Identify which cell holds the provided text, then report its [X, Y] central coordinate. 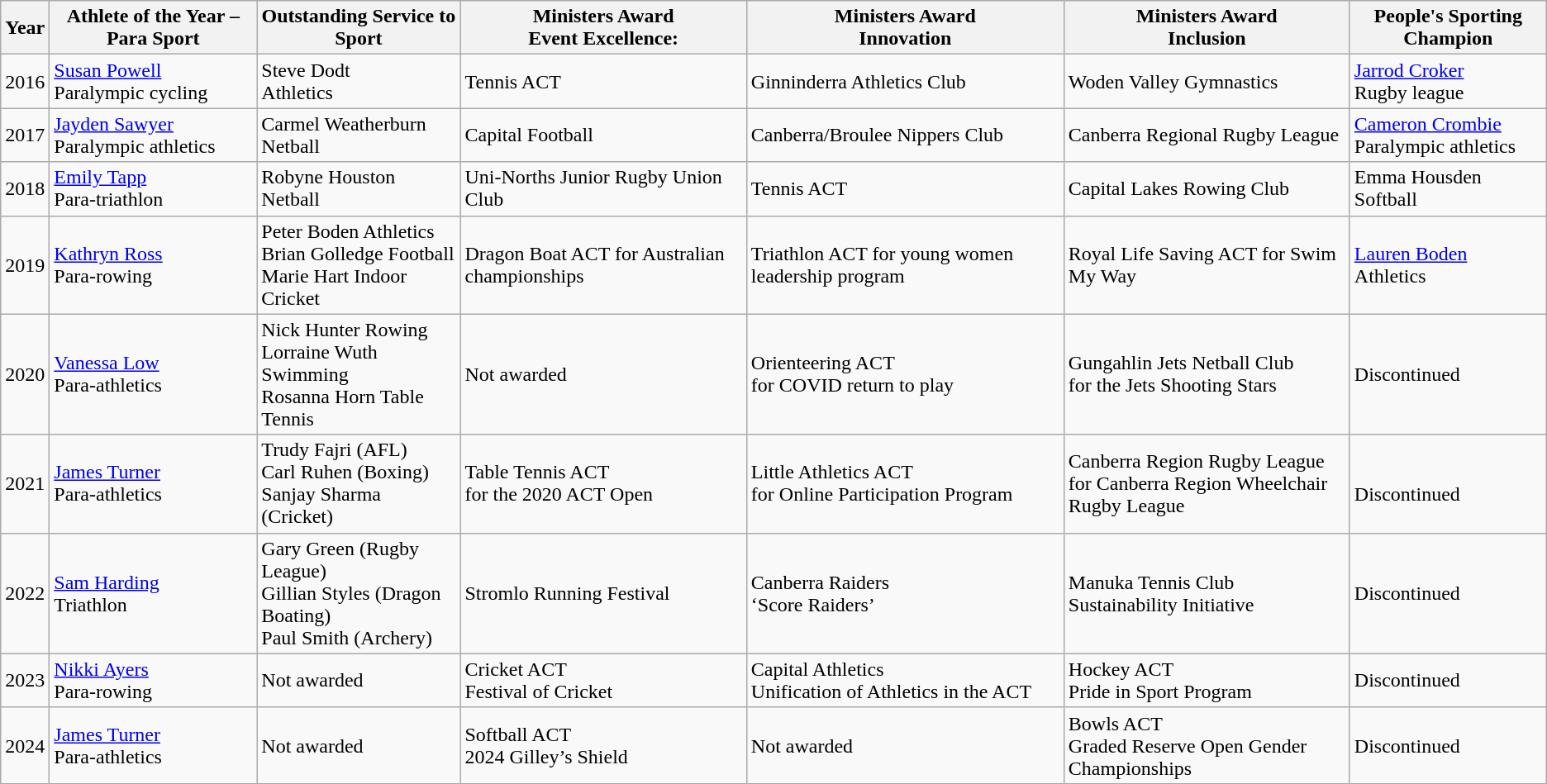
Outstanding Service to Sport [359, 28]
Dragon Boat ACT for Australian championships [603, 264]
Uni-Norths Junior Rugby Union Club [603, 188]
Table Tennis ACT for the 2020 ACT Open [603, 484]
Athlete of the Year – Para Sport [154, 28]
2017 [25, 135]
Lauren BodenAthletics [1448, 264]
Woden Valley Gymnastics [1207, 81]
2022 [25, 593]
Cricket ACT Festival of Cricket [603, 681]
Peter Boden Athletics Brian Golledge Football Marie Hart Indoor Cricket [359, 264]
Ministers Award Event Excellence: [603, 28]
Cameron Crombie Paralympic athletics [1448, 135]
Ministers Award Inclusion [1207, 28]
Capital Football [603, 135]
2024 [25, 745]
Royal Life Saving ACT for Swim My Way [1207, 264]
2020 [25, 374]
Nikki Ayers Para-rowing [154, 681]
Vanessa Low Para-athletics [154, 374]
2023 [25, 681]
Jayden Sawyer Paralympic athletics [154, 135]
Gary Green (Rugby League) Gillian Styles (Dragon Boating) Paul Smith (Archery) [359, 593]
Capital Athletics Unification of Athletics in the ACT [905, 681]
Steve Dodt Athletics [359, 81]
Robyne Houston Netball [359, 188]
Ministers Award Innovation [905, 28]
2016 [25, 81]
Hockey ACT Pride in Sport Program [1207, 681]
Nick Hunter Rowing Lorraine Wuth Swimming Rosanna Horn Table Tennis [359, 374]
Emily Tapp Para-triathlon [154, 188]
Canberra Regional Rugby League [1207, 135]
Ginninderra Athletics Club [905, 81]
Capital Lakes Rowing Club [1207, 188]
Trudy Fajri (AFL) Carl Ruhen (Boxing) Sanjay Sharma (Cricket) [359, 484]
Emma Housden Softball [1448, 188]
Canberra Raiders ‘Score Raiders’ [905, 593]
Sam Harding Triathlon [154, 593]
Triathlon ACT for young women leadership program [905, 264]
Manuka Tennis Club Sustainability Initiative [1207, 593]
2019 [25, 264]
Softball ACT 2024 Gilley’s Shield [603, 745]
2021 [25, 484]
Year [25, 28]
Gungahlin Jets Netball Club for the Jets Shooting Stars [1207, 374]
Canberra/Broulee Nippers Club [905, 135]
Kathryn Ross Para-rowing [154, 264]
Orienteering ACT for COVID return to play [905, 374]
Susan Powell Paralympic cycling [154, 81]
People's Sporting Champion [1448, 28]
Jarrod Croker Rugby league [1448, 81]
Bowls ACT Graded Reserve Open Gender Championships [1207, 745]
Carmel Weatherburn Netball [359, 135]
Little Athletics ACT for Online Participation Program [905, 484]
Stromlo Running Festival [603, 593]
2018 [25, 188]
Canberra Region Rugby League for Canberra Region Wheelchair Rugby League [1207, 484]
